Output the [x, y] coordinate of the center of the cell containing the given text.  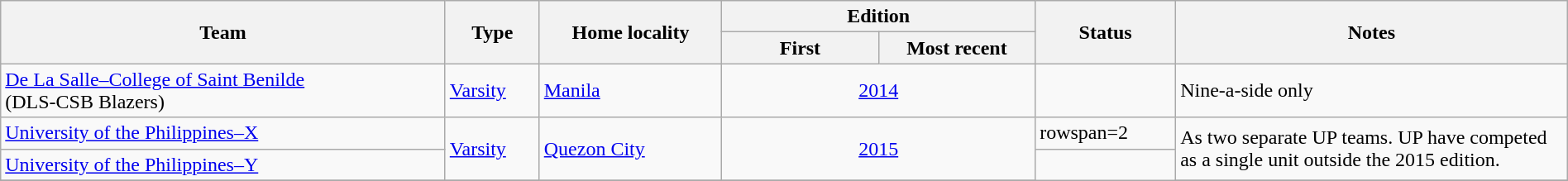
University of the Philippines–Y [223, 164]
rowspan=2 [1106, 133]
Notes [1372, 32]
2015 [878, 149]
Team [223, 32]
Most recent [956, 48]
Edition [878, 17]
University of the Philippines–X [223, 133]
Quezon City [630, 149]
Status [1106, 32]
2014 [878, 91]
As two separate UP teams. UP have competed as a single unit outside the 2015 edition. [1372, 149]
Type [492, 32]
Home locality [630, 32]
De La Salle–College of Saint Benilde(DLS-CSB Blazers) [223, 91]
First [801, 48]
Nine-a-side only [1372, 91]
Manila [630, 91]
